Output the [X, Y] coordinate of the center of the cell containing the given text.  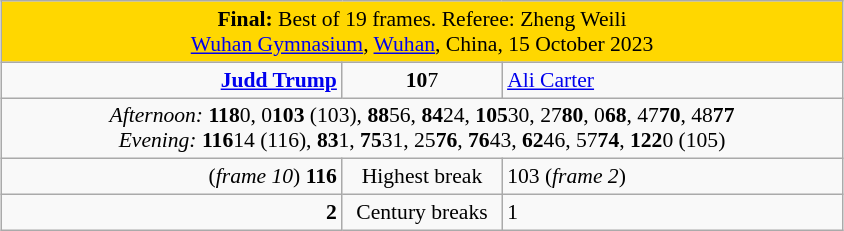
(frame 10) 116 [172, 177]
103 (frame 2) [672, 177]
107 [422, 80]
Century breaks [422, 213]
2 [172, 213]
Ali Carter [672, 80]
Afternoon: 1180, 0103 (103), 8856, 8424, 10530, 2780, 068, 4770, 4877Evening: 11614 (116), 831, 7531, 2576, 7643, 6246, 5774, 1220 (105) [422, 128]
Final: Best of 19 frames. Referee: Zheng WeiliWuhan Gymnasium, Wuhan, China, 15 October 2023 [422, 32]
Highest break [422, 177]
1 [672, 213]
Judd Trump [172, 80]
